For the text-containing cell, return its midpoint in [X, Y] coordinate format. 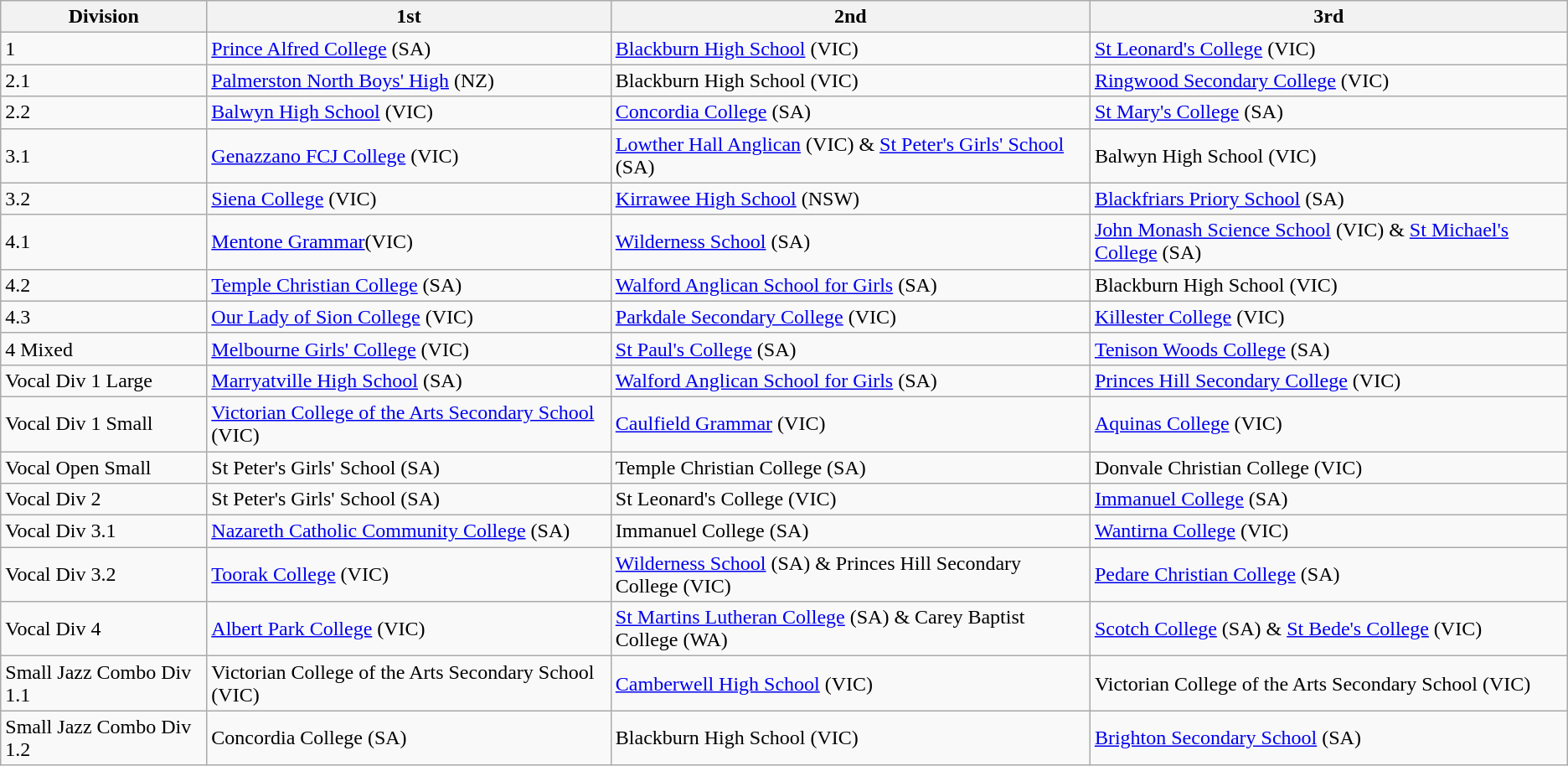
Vocal Div 4 [104, 629]
Vocal Div 1 Small [104, 424]
St Martins Lutheran College (SA) & Carey Baptist College (WA) [850, 629]
St Paul's College (SA) [850, 349]
Prince Alfred College (SA) [409, 49]
Wantirna College (VIC) [1328, 531]
Mentone Grammar(VIC) [409, 241]
Camberwell High School (VIC) [850, 684]
Ringwood Secondary College (VIC) [1328, 80]
Vocal Div 2 [104, 499]
Parkdale Secondary College (VIC) [850, 317]
Lowther Hall Anglican (VIC) & St Peter's Girls' School (SA) [850, 156]
4.3 [104, 317]
Tenison Woods College (SA) [1328, 349]
Vocal Div 3.2 [104, 575]
1 [104, 49]
3.2 [104, 199]
Donvale Christian College (VIC) [1328, 467]
2nd [850, 17]
Albert Park College (VIC) [409, 629]
John Monash Science School (VIC) & St Michael's College (SA) [1328, 241]
Killester College (VIC) [1328, 317]
St Mary's College (SA) [1328, 112]
4.1 [104, 241]
2.2 [104, 112]
3rd [1328, 17]
Nazareth Catholic Community College (SA) [409, 531]
Small Jazz Combo Div 1.2 [104, 738]
Palmerston North Boys' High (NZ) [409, 80]
Blackfriars Priory School (SA) [1328, 199]
4 Mixed [104, 349]
Melbourne Girls' College (VIC) [409, 349]
Genazzano FCJ College (VIC) [409, 156]
Pedare Christian College (SA) [1328, 575]
Siena College (VIC) [409, 199]
Aquinas College (VIC) [1328, 424]
Vocal Div 3.1 [104, 531]
Scotch College (SA) & St Bede's College (VIC) [1328, 629]
Wilderness School (SA) & Princes Hill Secondary College (VIC) [850, 575]
1st [409, 17]
3.1 [104, 156]
Vocal Open Small [104, 467]
Small Jazz Combo Div 1.1 [104, 684]
Wilderness School (SA) [850, 241]
4.2 [104, 285]
Brighton Secondary School (SA) [1328, 738]
Division [104, 17]
Our Lady of Sion College (VIC) [409, 317]
Caulfield Grammar (VIC) [850, 424]
2.1 [104, 80]
Marryatville High School (SA) [409, 380]
Kirrawee High School (NSW) [850, 199]
Vocal Div 1 Large [104, 380]
Toorak College (VIC) [409, 575]
Princes Hill Secondary College (VIC) [1328, 380]
